Locate the cell with the specified text and output its (x, y) center coordinate. 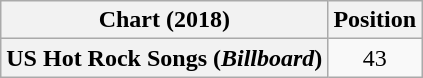
43 (375, 58)
US Hot Rock Songs (Billboard) (164, 58)
Position (375, 20)
Chart (2018) (164, 20)
